For the text-containing cell, return its midpoint in (X, Y) coordinate format. 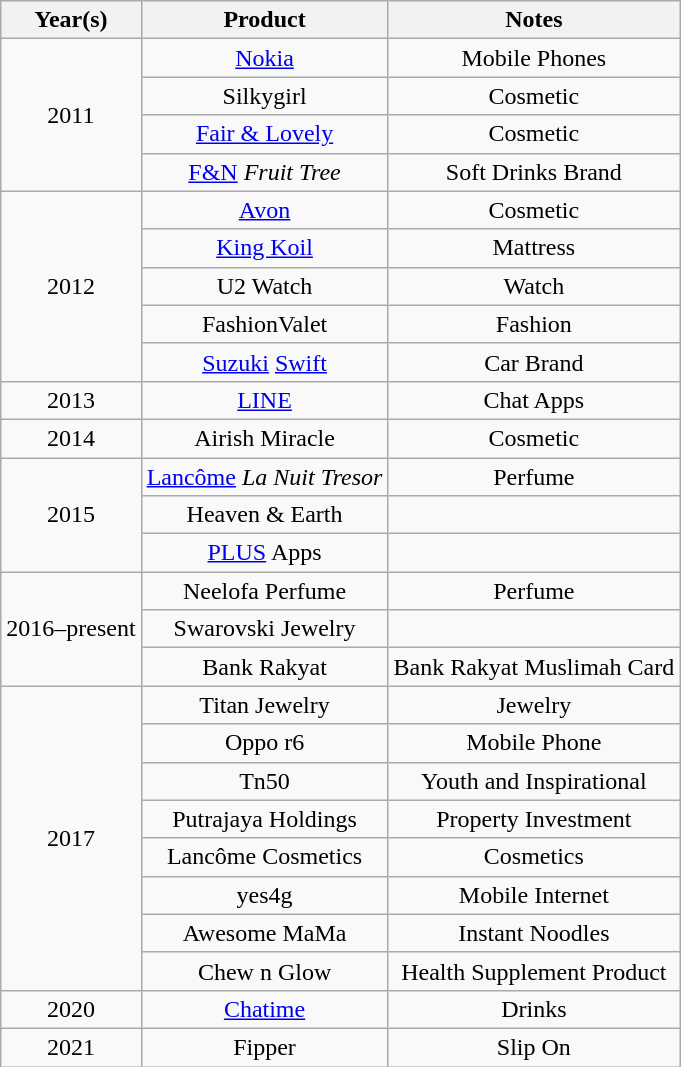
Bank Rakyat Muslimah Card (534, 667)
Heaven & Earth (264, 515)
2013 (71, 400)
Swarovski Jewelry (264, 629)
2020 (71, 1009)
Instant Noodles (534, 933)
Chatime (264, 1009)
2017 (71, 838)
Slip On (534, 1047)
Mobile Internet (534, 895)
Nokia (264, 58)
King Koil (264, 248)
Drinks (534, 1009)
Health Supplement Product (534, 971)
Oppo r6 (264, 743)
2012 (71, 286)
LINE (264, 400)
Fipper (264, 1047)
2015 (71, 515)
Fair & Lovely (264, 134)
Silkygirl (264, 96)
Lancôme Cosmetics (264, 857)
Jewelry (534, 705)
Airish Miracle (264, 438)
Fashion (534, 324)
2014 (71, 438)
Mobile Phones (534, 58)
Mobile Phone (534, 743)
2016–present (71, 629)
Titan Jewelry (264, 705)
Cosmetics (534, 857)
Suzuki Swift (264, 362)
Putrajaya Holdings (264, 819)
Product (264, 20)
Car Brand (534, 362)
Property Investment (534, 819)
Notes (534, 20)
U2 Watch (264, 286)
Soft Drinks Brand (534, 172)
FashionValet (264, 324)
Year(s) (71, 20)
Awesome MaMa (264, 933)
Mattress (534, 248)
yes4g (264, 895)
F&N Fruit Tree (264, 172)
Avon (264, 210)
Chew n Glow (264, 971)
Lancôme La Nuit Tresor (264, 477)
Neelofa Perfume (264, 591)
Youth and Inspirational (534, 781)
PLUS Apps (264, 553)
2011 (71, 115)
Chat Apps (534, 400)
Bank Rakyat (264, 667)
Tn50 (264, 781)
Watch (534, 286)
2021 (71, 1047)
